Determine the [x, y] coordinate at the center of the cell enclosing the given text.  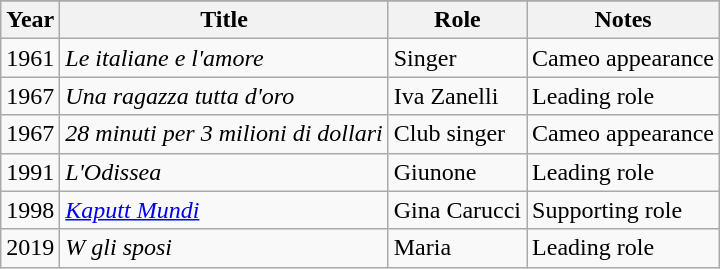
Singer [457, 58]
Kaputt Mundi [224, 210]
1998 [30, 210]
1961 [30, 58]
Maria [457, 248]
Role [457, 20]
Gina Carucci [457, 210]
W gli sposi [224, 248]
28 minuti per 3 milioni di dollari [224, 134]
Club singer [457, 134]
Una ragazza tutta d'oro [224, 96]
Giunone [457, 172]
1991 [30, 172]
Supporting role [624, 210]
Iva Zanelli [457, 96]
Title [224, 20]
L'Odissea [224, 172]
Le italiane e l'amore [224, 58]
2019 [30, 248]
Notes [624, 20]
Year [30, 20]
